Find where the given text appears and provide that cell's center as [x, y] coordinate. 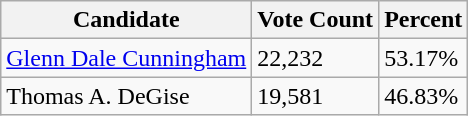
Percent [424, 20]
53.17% [424, 58]
Thomas A. DeGise [126, 96]
19,581 [316, 96]
46.83% [424, 96]
Candidate [126, 20]
Glenn Dale Cunningham [126, 58]
Vote Count [316, 20]
22,232 [316, 58]
